Capture the cell that displays the provided text and extract its [x, y] central coordinate. 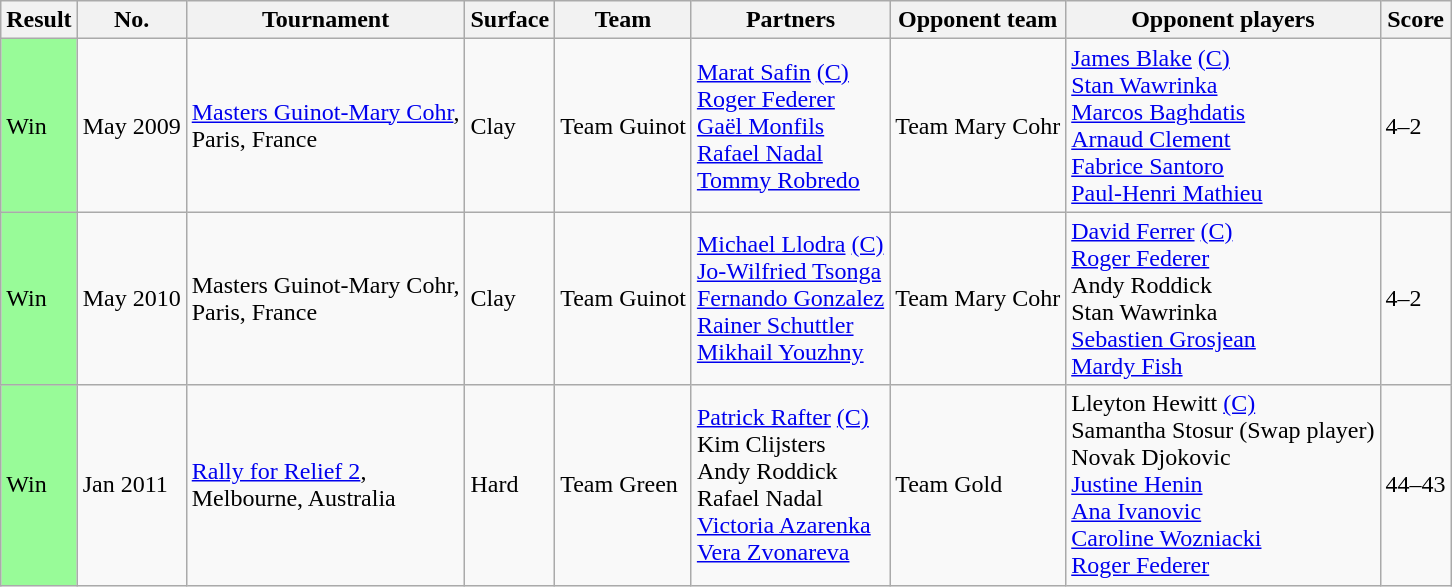
Opponent players [1223, 20]
Marat Safin (C) Roger Federer Gaël Monfils Rafael Nadal Tommy Robredo [790, 126]
Jan 2011 [132, 485]
Opponent team [978, 20]
Team Gold [978, 485]
May 2010 [132, 298]
Partners [790, 20]
No. [132, 20]
Michael Llodra (C) Jo-Wilfried Tsonga Fernando Gonzalez Rainer Schuttler Mikhail Youzhny [790, 298]
Score [1416, 20]
Lleyton Hewitt (C) Samantha Stosur (Swap player) Novak Djokovic Justine Henin Ana Ivanovic Caroline Wozniacki Roger Federer [1223, 485]
Surface [510, 20]
Patrick Rafter (C) Kim Clijsters Andy Roddick Rafael Nadal Victoria Azarenka Vera Zvonareva [790, 485]
Team [624, 20]
David Ferrer (C) Roger Federer Andy Roddick Stan Wawrinka Sebastien Grosjean Mardy Fish [1223, 298]
Tournament [326, 20]
Hard [510, 485]
James Blake (C) Stan Wawrinka Marcos Baghdatis Arnaud Clement Fabrice Santoro Paul-Henri Mathieu [1223, 126]
Team Green [624, 485]
44–43 [1416, 485]
May 2009 [132, 126]
Rally for Relief 2,Melbourne, Australia [326, 485]
Result [39, 20]
